Find where the given text appears and provide that cell's center as (X, Y) coordinate. 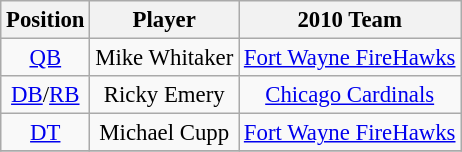
2010 Team (350, 20)
Ricky Emery (164, 95)
Michael Cupp (164, 133)
QB (46, 58)
DT (46, 133)
Mike Whitaker (164, 58)
Chicago Cardinals (350, 95)
DB/RB (46, 95)
Player (164, 20)
Position (46, 20)
